Capture the cell that displays the provided text and extract its [x, y] central coordinate. 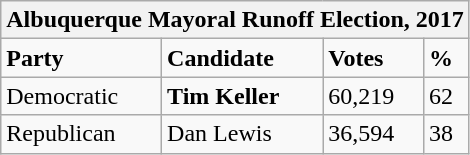
Candidate [242, 58]
Albuquerque Mayoral Runoff Election, 2017 [236, 20]
36,594 [374, 134]
Party [82, 58]
Republican [82, 134]
62 [447, 96]
Votes [374, 58]
Dan Lewis [242, 134]
% [447, 58]
Democratic [82, 96]
38 [447, 134]
60,219 [374, 96]
Tim Keller [242, 96]
